Return the (x, y) coordinate for the center point of the cell that contains the specified text.  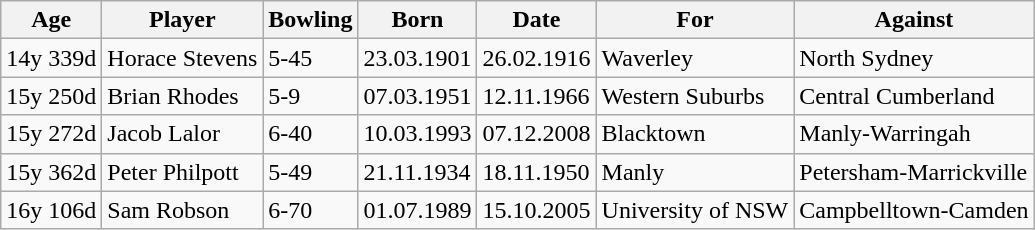
Peter Philpott (182, 172)
21.11.1934 (418, 172)
Brian Rhodes (182, 96)
Bowling (310, 20)
5-45 (310, 58)
6-70 (310, 210)
15.10.2005 (536, 210)
01.07.1989 (418, 210)
Horace Stevens (182, 58)
26.02.1916 (536, 58)
Date (536, 20)
Player (182, 20)
Western Suburbs (695, 96)
16y 106d (52, 210)
23.03.1901 (418, 58)
12.11.1966 (536, 96)
18.11.1950 (536, 172)
07.03.1951 (418, 96)
6-40 (310, 134)
North Sydney (914, 58)
Waverley (695, 58)
14y 339d (52, 58)
University of NSW (695, 210)
5-9 (310, 96)
Jacob Lalor (182, 134)
Blacktown (695, 134)
15y 362d (52, 172)
For (695, 20)
15y 250d (52, 96)
Petersham-Marrickville (914, 172)
5-49 (310, 172)
10.03.1993 (418, 134)
Manly-Warringah (914, 134)
Against (914, 20)
Age (52, 20)
07.12.2008 (536, 134)
Manly (695, 172)
Sam Robson (182, 210)
Central Cumberland (914, 96)
Campbelltown-Camden (914, 210)
Born (418, 20)
15y 272d (52, 134)
